Detect which cell encompasses the target text, then output its (x, y) center coordinate. 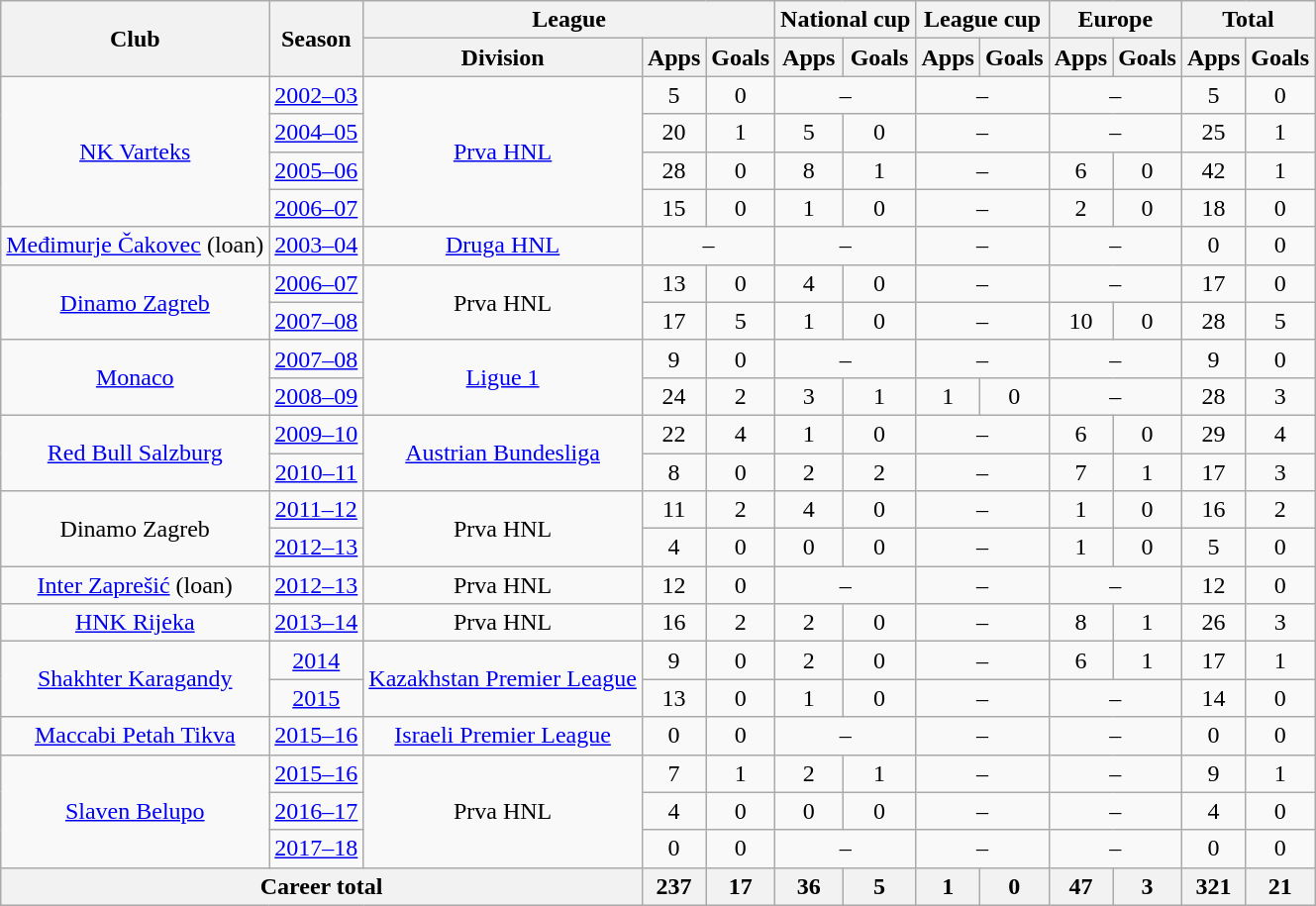
20 (673, 133)
Austrian Bundesliga (503, 453)
League (569, 20)
Division (503, 57)
Club (135, 39)
Inter Zaprešić (loan) (135, 585)
Total (1248, 20)
321 (1213, 886)
26 (1213, 623)
2011–12 (317, 510)
2005–06 (317, 170)
Israeli Premier League (503, 736)
11 (673, 510)
25 (1213, 133)
Slaven Belupo (135, 811)
15 (673, 208)
Shakhter Karagandy (135, 679)
21 (1280, 886)
2013–14 (317, 623)
Kazakhstan Premier League (503, 679)
14 (1213, 698)
2014 (317, 660)
NK Varteks (135, 151)
League cup (982, 20)
2009–10 (317, 434)
National cup (846, 20)
22 (673, 434)
Europe (1115, 20)
10 (1080, 321)
47 (1080, 886)
2017–18 (317, 849)
Maccabi Petah Tikva (135, 736)
29 (1213, 434)
Red Bull Salzburg (135, 453)
24 (673, 396)
Monaco (135, 377)
Druga HNL (503, 246)
Ligue 1 (503, 377)
2008–09 (317, 396)
HNK Rijeka (135, 623)
237 (673, 886)
Career total (322, 886)
2002–03 (317, 95)
2010–11 (317, 472)
42 (1213, 170)
18 (1213, 208)
2004–05 (317, 133)
2003–04 (317, 246)
2015 (317, 698)
2016–17 (317, 811)
Međimurje Čakovec (loan) (135, 246)
36 (809, 886)
Season (317, 39)
